Extract the [X, Y] coordinate from the center of the cell holding the provided text.  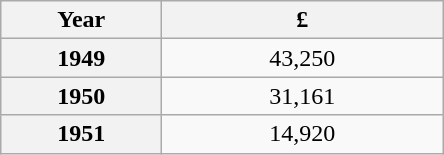
£ [302, 20]
43,250 [302, 58]
Year [82, 20]
1951 [82, 134]
14,920 [302, 134]
1950 [82, 96]
31,161 [302, 96]
1949 [82, 58]
